Pinpoint the cell where the given text exists, returning its [X, Y] midpoint coordinate. 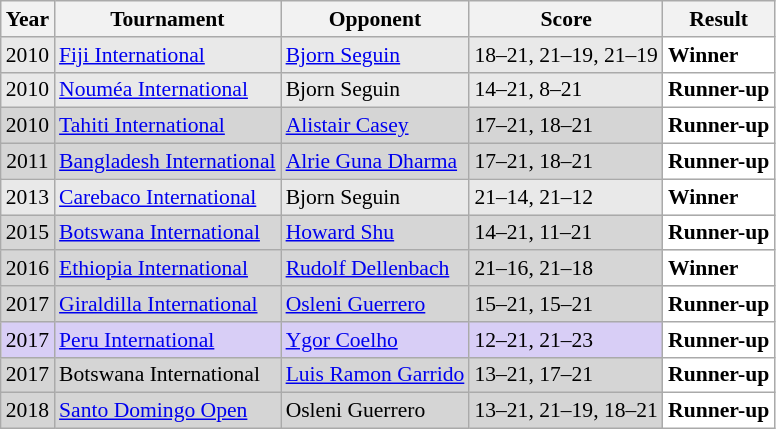
Tahiti International [168, 126]
Bangladesh International [168, 162]
21–14, 21–12 [566, 197]
Peru International [168, 340]
Fiji International [168, 55]
Ygor Coelho [376, 340]
Carebaco International [168, 197]
2016 [28, 269]
2013 [28, 197]
Tournament [168, 19]
Year [28, 19]
Rudolf Dellenbach [376, 269]
Result [718, 19]
12–21, 21–23 [566, 340]
Alistair Casey [376, 126]
Giraldilla International [168, 304]
Score [566, 19]
Luis Ramon Garrido [376, 375]
15–21, 15–21 [566, 304]
2015 [28, 233]
18–21, 21–19, 21–19 [566, 55]
Santo Domingo Open [168, 411]
Ethiopia International [168, 269]
21–16, 21–18 [566, 269]
14–21, 8–21 [566, 90]
2018 [28, 411]
2011 [28, 162]
14–21, 11–21 [566, 233]
13–21, 17–21 [566, 375]
Howard Shu [376, 233]
13–21, 21–19, 18–21 [566, 411]
Alrie Guna Dharma [376, 162]
Nouméa International [168, 90]
Opponent [376, 19]
